From the cell containing the given text, extract its center point as [X, Y] coordinate. 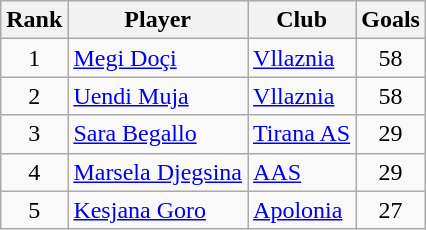
1 [34, 58]
Megi Doçi [158, 58]
Apolonia [302, 210]
27 [391, 210]
Sara Begallo [158, 134]
Tirana AS [302, 134]
Marsela Djegsina [158, 172]
Rank [34, 20]
2 [34, 96]
AAS [302, 172]
Player [158, 20]
Club [302, 20]
4 [34, 172]
Uendi Muja [158, 96]
Goals [391, 20]
3 [34, 134]
Kesjana Goro [158, 210]
5 [34, 210]
